Extract the (X, Y) coordinate from the center of the cell holding the provided text.  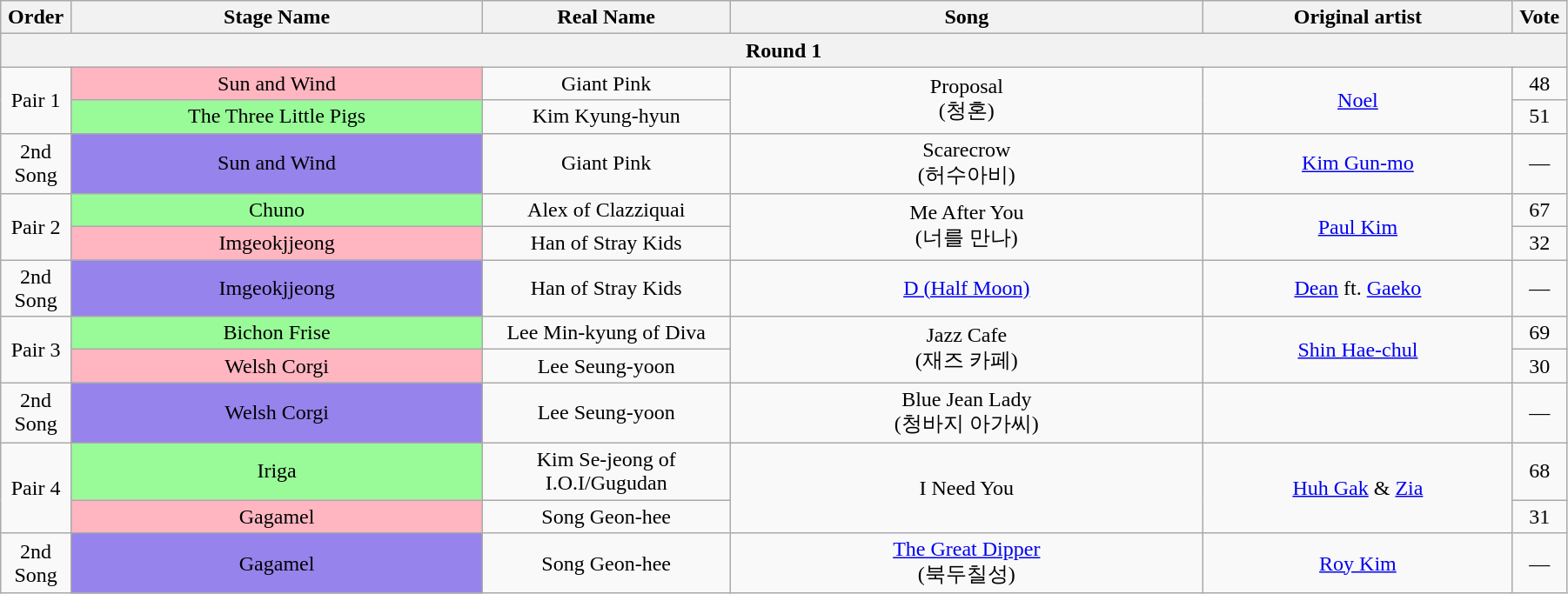
Original artist (1357, 17)
Scarecrow(허수아비) (967, 164)
Kim Kyung-hyun (606, 117)
67 (1540, 210)
Round 1 (784, 50)
Order (37, 17)
Kim Gun-mo (1357, 164)
Bichon Frise (277, 333)
Roy Kim (1357, 564)
D (Half Moon) (967, 289)
The Three Little Pigs (277, 117)
The Great Dipper(북두칠성) (967, 564)
Paul Kim (1357, 227)
31 (1540, 516)
30 (1540, 366)
Chuno (277, 210)
Kim Se-jeong of I.O.I/Gugudan (606, 471)
Alex of Clazziquai (606, 210)
Dean ft. Gaeko (1357, 289)
69 (1540, 333)
Pair 1 (37, 100)
68 (1540, 471)
Me After You(너를 만나) (967, 227)
51 (1540, 117)
Jazz Cafe(재즈 카페) (967, 350)
Vote (1540, 17)
Noel (1357, 100)
Real Name (606, 17)
Shin Hae-chul (1357, 350)
32 (1540, 244)
Pair 3 (37, 350)
Song (967, 17)
Huh Gak & Zia (1357, 487)
Stage Name (277, 17)
I Need You (967, 487)
Proposal(청혼) (967, 100)
Lee Min-kyung of Diva (606, 333)
Pair 4 (37, 487)
Iriga (277, 471)
Pair 2 (37, 227)
48 (1540, 83)
Blue Jean Lady(청바지 아가씨) (967, 413)
